Scan for the cell matching the given text and deliver its (X, Y) coordinate at center. 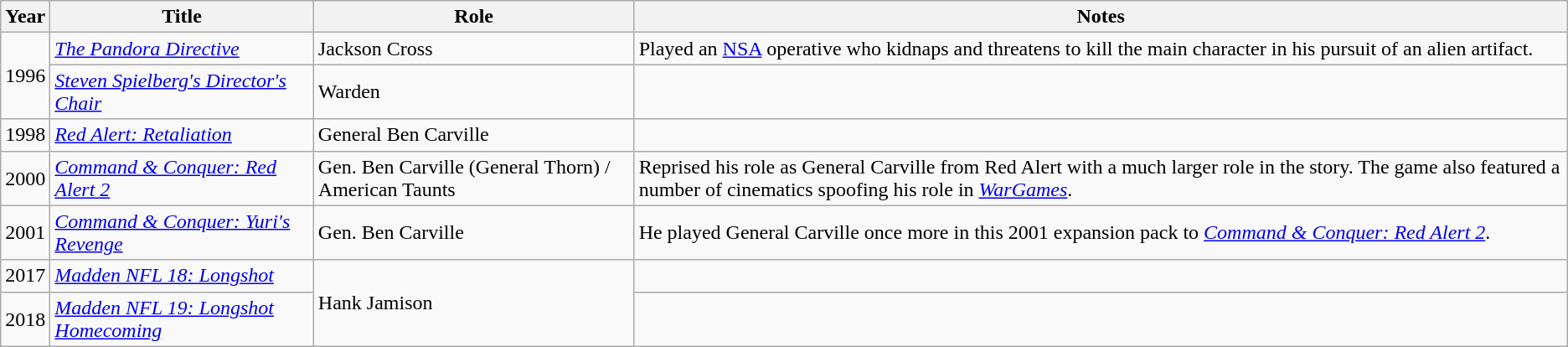
Year (25, 17)
Command & Conquer: Yuri's Revenge (182, 233)
Jackson Cross (474, 49)
2000 (25, 178)
1996 (25, 75)
Gen. Ben Carville (474, 233)
Madden NFL 19: Longshot Homecoming (182, 319)
Notes (1101, 17)
Title (182, 17)
Steven Spielberg's Director's Chair (182, 92)
The Pandora Directive (182, 49)
1998 (25, 135)
2017 (25, 276)
2001 (25, 233)
General Ben Carville (474, 135)
Warden (474, 92)
2018 (25, 319)
Red Alert: Retaliation (182, 135)
Role (474, 17)
Command & Conquer: Red Alert 2 (182, 178)
Madden NFL 18: Longshot (182, 276)
He played General Carville once more in this 2001 expansion pack to Command & Conquer: Red Alert 2. (1101, 233)
Hank Jamison (474, 303)
Played an NSA operative who kidnaps and threatens to kill the main character in his pursuit of an alien artifact. (1101, 49)
Gen. Ben Carville (General Thorn) / American Taunts (474, 178)
